Extract the (x, y) coordinate from the center of the cell holding the provided text.  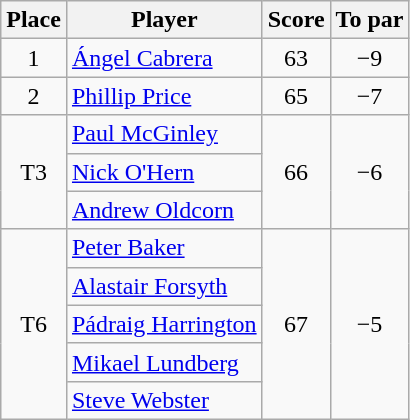
Andrew Oldcorn (164, 210)
Peter Baker (164, 248)
Score (296, 20)
Paul McGinley (164, 134)
−9 (370, 58)
65 (296, 96)
−7 (370, 96)
Ángel Cabrera (164, 58)
66 (296, 172)
Alastair Forsyth (164, 286)
Nick O'Hern (164, 172)
67 (296, 324)
Player (164, 20)
T6 (34, 324)
Place (34, 20)
1 (34, 58)
T3 (34, 172)
Phillip Price (164, 96)
Steve Webster (164, 400)
63 (296, 58)
−6 (370, 172)
2 (34, 96)
Mikael Lundberg (164, 362)
−5 (370, 324)
To par (370, 20)
Pádraig Harrington (164, 324)
